Pinpoint the cell where the given text exists, returning its [x, y] midpoint coordinate. 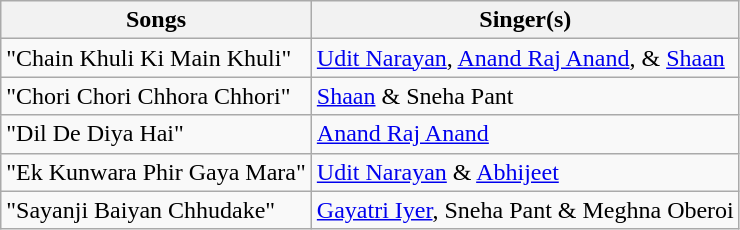
"Sayanji Baiyan Chhudake" [156, 210]
"Chori Chori Chhora Chhori" [156, 96]
"Chain Khuli Ki Main Khuli" [156, 58]
Udit Narayan, Anand Raj Anand, & Shaan [525, 58]
Anand Raj Anand [525, 134]
Udit Narayan & Abhijeet [525, 172]
Singer(s) [525, 20]
"Ek Kunwara Phir Gaya Mara" [156, 172]
Songs [156, 20]
"Dil De Diya Hai" [156, 134]
Gayatri Iyer, Sneha Pant & Meghna Oberoi [525, 210]
Shaan & Sneha Pant [525, 96]
